Pinpoint the cell where the given text exists, returning its (x, y) midpoint coordinate. 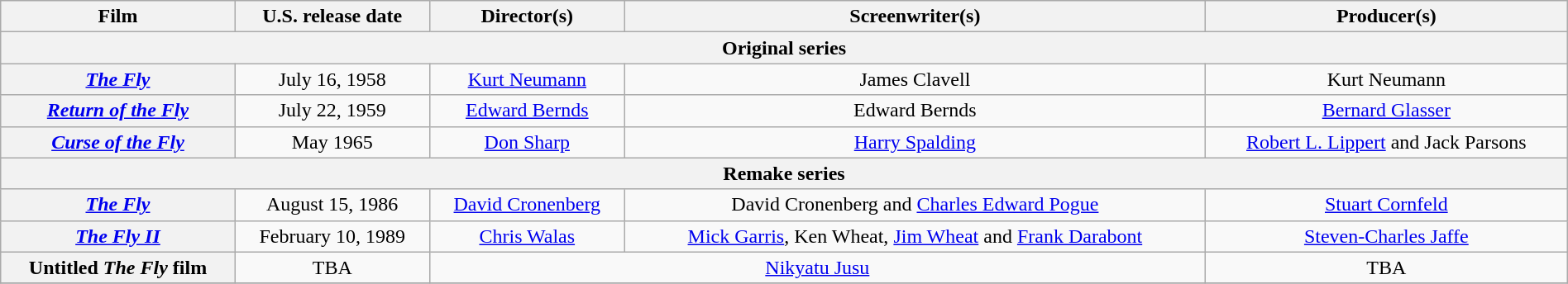
David Cronenberg (527, 205)
Return of the Fly (117, 111)
July 16, 1958 (332, 79)
Steven-Charles Jaffe (1386, 236)
Mick Garris, Ken Wheat, Jim Wheat and Frank Darabont (915, 236)
Producer(s) (1386, 17)
The Fly II (117, 236)
Director(s) (527, 17)
Stuart Cornfeld (1386, 205)
May 1965 (332, 142)
Remake series (784, 173)
Don Sharp (527, 142)
Bernard Glasser (1386, 111)
February 10, 1989 (332, 236)
David Cronenberg and Charles Edward Pogue (915, 205)
Robert L. Lippert and Jack Parsons (1386, 142)
Original series (784, 48)
July 22, 1959 (332, 111)
U.S. release date (332, 17)
August 15, 1986 (332, 205)
Screenwriter(s) (915, 17)
James Clavell (915, 79)
Chris Walas (527, 236)
Harry Spalding (915, 142)
Film (117, 17)
Nikyatu Jusu (817, 267)
Untitled The Fly film (117, 267)
Curse of the Fly (117, 142)
